Return (x, y) of the center of cell containing provided text 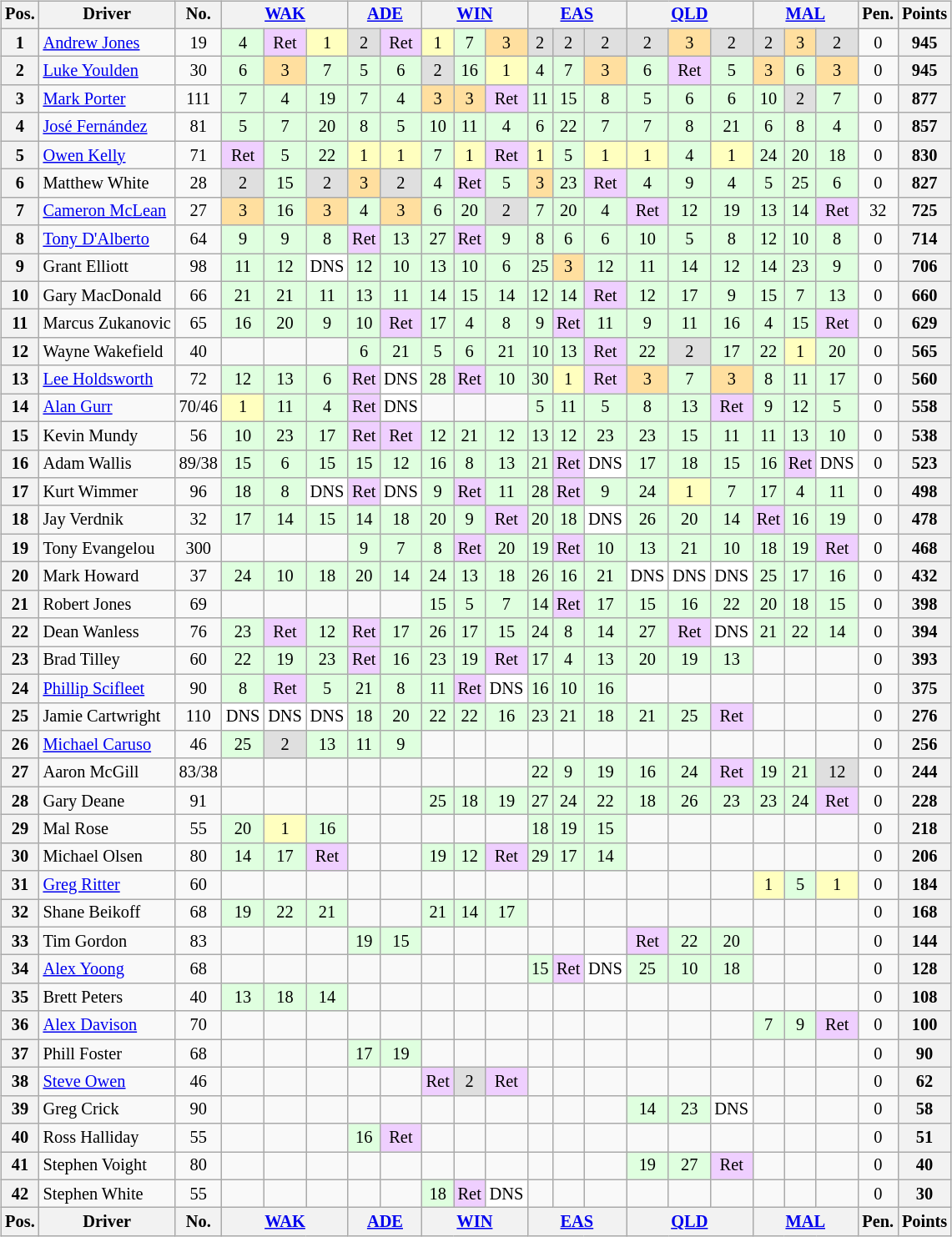
66 (199, 295)
228 (924, 801)
629 (924, 324)
42 (20, 1194)
714 (924, 239)
96 (199, 492)
41 (20, 1166)
Cameron McLean (107, 211)
65 (199, 324)
Shane Beikoff (107, 913)
Greg Crick (107, 1109)
Jay Verdnik (107, 520)
Adam Wallis (107, 464)
Aaron McGill (107, 772)
558 (924, 408)
81 (199, 127)
98 (199, 268)
71 (199, 155)
Steve Owen (107, 1082)
468 (924, 548)
538 (924, 435)
Alex Yoong (107, 969)
725 (924, 211)
Kevin Mundy (107, 435)
Marcus Zukanovic (107, 324)
827 (924, 184)
Ross Halliday (107, 1138)
Matthew White (107, 184)
Mark Porter (107, 99)
José Fernández (107, 127)
432 (924, 576)
70 (199, 1025)
Dean Wanless (107, 632)
70/46 (199, 408)
Gary Deane (107, 801)
111 (199, 99)
Michael Caruso (107, 745)
38 (20, 1082)
Robert Jones (107, 604)
Phill Foster (107, 1053)
Michael Olsen (107, 857)
91 (199, 801)
Brett Peters (107, 998)
108 (924, 998)
Stephen White (107, 1194)
375 (924, 688)
Lee Holdsworth (107, 380)
Tony Evangelou (107, 548)
706 (924, 268)
Alex Davison (107, 1025)
565 (924, 352)
Tim Gordon (107, 941)
Mal Rose (107, 829)
58 (924, 1109)
64 (199, 239)
Alan Gurr (107, 408)
478 (924, 520)
76 (199, 632)
Phillip Scifleet (107, 688)
83 (199, 941)
168 (924, 913)
100 (924, 1025)
Stephen Voight (107, 1166)
36 (20, 1025)
560 (924, 380)
Brad Tilley (107, 661)
89/38 (199, 464)
184 (924, 885)
33 (20, 941)
128 (924, 969)
62 (924, 1082)
Jamie Cartwright (107, 717)
206 (924, 857)
256 (924, 745)
498 (924, 492)
Tony D'Alberto (107, 239)
51 (924, 1138)
244 (924, 772)
Luke Youlden (107, 71)
Andrew Jones (107, 43)
Owen Kelly (107, 155)
877 (924, 99)
31 (20, 885)
300 (199, 548)
56 (199, 435)
Gary MacDonald (107, 295)
660 (924, 295)
276 (924, 717)
34 (20, 969)
394 (924, 632)
Grant Elliott (107, 268)
144 (924, 941)
110 (199, 717)
393 (924, 661)
35 (20, 998)
83/38 (199, 772)
Kurt Wimmer (107, 492)
398 (924, 604)
Mark Howard (107, 576)
Wayne Wakefield (107, 352)
72 (199, 380)
39 (20, 1109)
218 (924, 829)
857 (924, 127)
Greg Ritter (107, 885)
69 (199, 604)
523 (924, 464)
830 (924, 155)
